Pinpoint the cell where the given text exists, returning its (X, Y) midpoint coordinate. 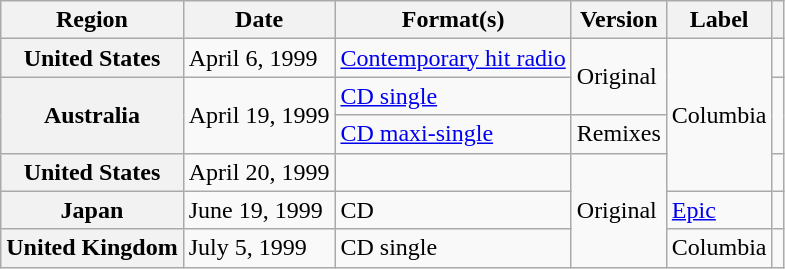
United Kingdom (92, 248)
CD maxi-single (453, 134)
Version (618, 20)
Japan (92, 210)
Region (92, 20)
April 6, 1999 (259, 58)
Australia (92, 115)
July 5, 1999 (259, 248)
June 19, 1999 (259, 210)
Contemporary hit radio (453, 58)
Remixes (618, 134)
April 20, 1999 (259, 172)
Date (259, 20)
Format(s) (453, 20)
Epic (719, 210)
April 19, 1999 (259, 115)
CD (453, 210)
Label (719, 20)
